From the cell containing the given text, extract its center point as (x, y) coordinate. 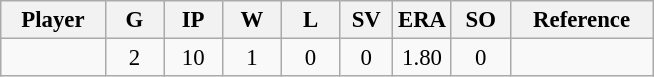
2 (134, 58)
W (252, 20)
IP (194, 20)
L (310, 20)
1.80 (422, 58)
ERA (422, 20)
10 (194, 58)
Reference (582, 20)
1 (252, 58)
SV (366, 20)
G (134, 20)
SO (480, 20)
Player (53, 20)
